Find where the given text appears and provide that cell's center as (X, Y) coordinate. 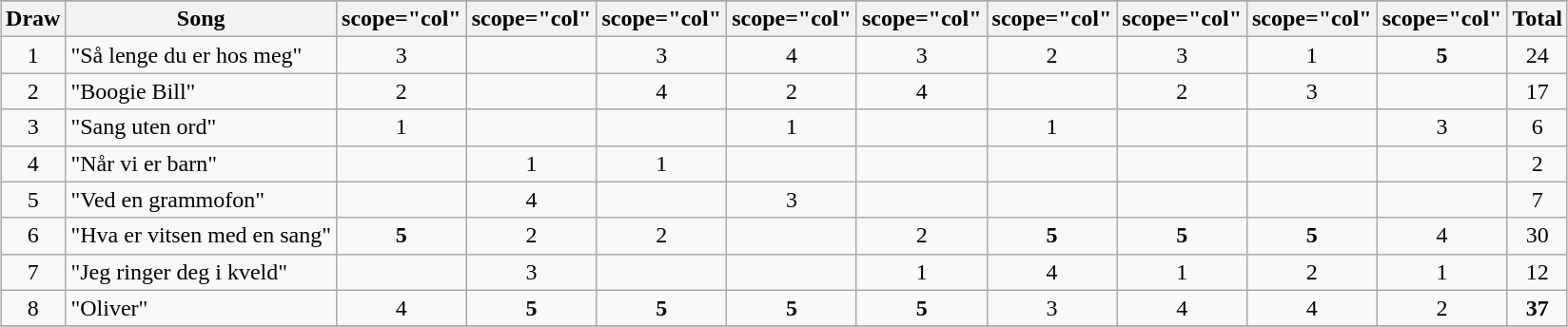
30 (1538, 236)
"Hva er vitsen med en sang" (202, 236)
"Når vi er barn" (202, 163)
"Oliver" (202, 308)
Draw (33, 19)
"Så lenge du er hos meg" (202, 55)
"Jeg ringer deg i kveld" (202, 272)
8 (33, 308)
"Boogie Bill" (202, 91)
12 (1538, 272)
24 (1538, 55)
Total (1538, 19)
37 (1538, 308)
17 (1538, 91)
Song (202, 19)
"Sang uten ord" (202, 127)
"Ved en grammofon" (202, 200)
